Return [X, Y] of the center of cell containing provided text 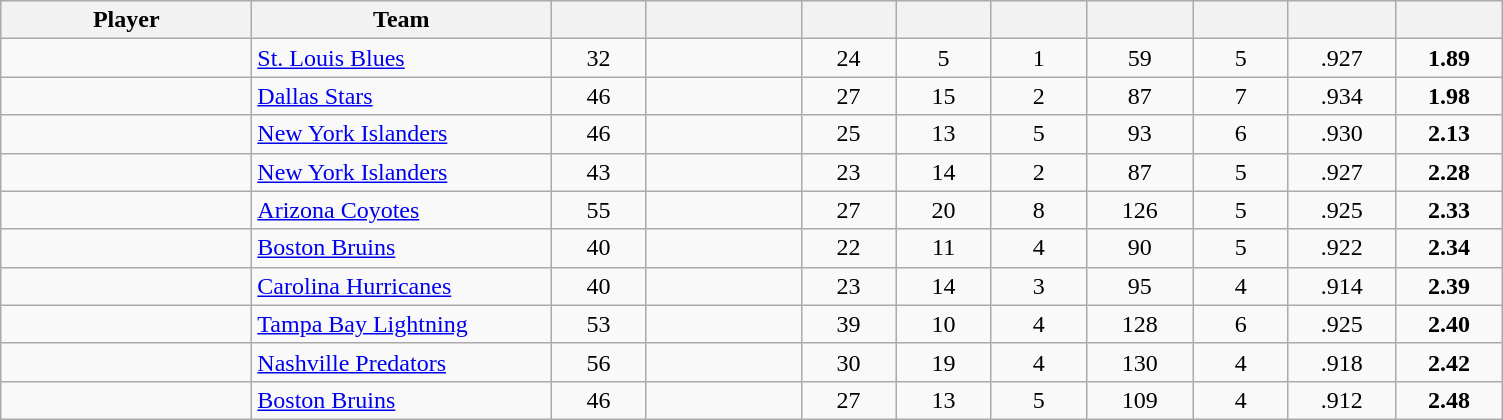
90 [1140, 248]
Tampa Bay Lightning [402, 324]
53 [598, 324]
39 [848, 324]
2.42 [1448, 362]
22 [848, 248]
95 [1140, 286]
20 [944, 210]
2.34 [1448, 248]
Carolina Hurricanes [402, 286]
15 [944, 96]
59 [1140, 58]
Dallas Stars [402, 96]
2.40 [1448, 324]
128 [1140, 324]
Nashville Predators [402, 362]
.918 [1342, 362]
93 [1140, 134]
126 [1140, 210]
56 [598, 362]
.934 [1342, 96]
24 [848, 58]
1.98 [1448, 96]
2.28 [1448, 172]
.914 [1342, 286]
32 [598, 58]
11 [944, 248]
3 [1038, 286]
43 [598, 172]
2.48 [1448, 400]
19 [944, 362]
Player [126, 20]
Team [402, 20]
25 [848, 134]
130 [1140, 362]
1.89 [1448, 58]
St. Louis Blues [402, 58]
7 [1240, 96]
2.13 [1448, 134]
.922 [1342, 248]
109 [1140, 400]
30 [848, 362]
8 [1038, 210]
10 [944, 324]
55 [598, 210]
2.33 [1448, 210]
.912 [1342, 400]
1 [1038, 58]
Arizona Coyotes [402, 210]
2.39 [1448, 286]
.930 [1342, 134]
